Return the [x, y] coordinate for the center point of the cell that contains the specified text.  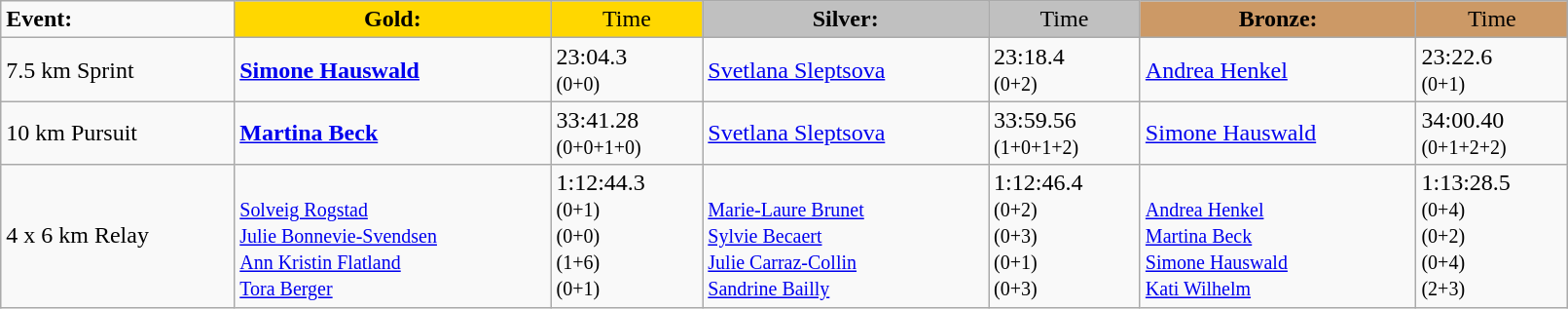
23:22.6(0+1) [1492, 70]
4 x 6 km Relay [118, 236]
Martina Beck [393, 133]
1:12:44.3(0+1)(0+0)(1+6)(0+1) [627, 236]
Andrea HenkelMartina BeckSimone HauswaldKati Wilhelm [1278, 236]
34:00.40(0+1+2+2) [1492, 133]
23:04.3(0+0) [627, 70]
Marie-Laure BrunetSylvie BecaertJulie Carraz-CollinSandrine Bailly [846, 236]
1:12:46.4(0+2)(0+3)(0+1)(0+3) [1065, 236]
10 km Pursuit [118, 133]
Gold: [393, 19]
Solveig RogstadJulie Bonnevie-SvendsenAnn Kristin FlatlandTora Berger [393, 236]
23:18.4(0+2) [1065, 70]
7.5 km Sprint [118, 70]
33:59.56(1+0+1+2) [1065, 133]
Andrea Henkel [1278, 70]
Event: [118, 19]
Silver: [846, 19]
Bronze: [1278, 19]
1:13:28.5 (0+4)(0+2)(0+4)(2+3) [1492, 236]
33:41.28(0+0+1+0) [627, 133]
